Extract the [x, y] coordinate from the center of the cell holding the provided text.  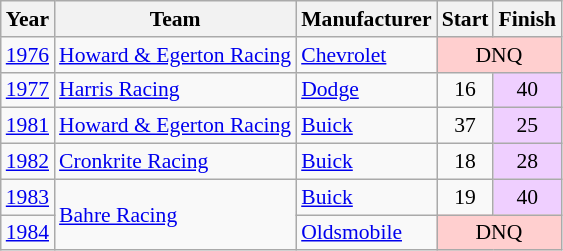
Start [466, 19]
1983 [28, 197]
Chevrolet [366, 55]
18 [466, 162]
25 [527, 126]
Oldsmobile [366, 233]
Finish [527, 19]
28 [527, 162]
1984 [28, 233]
1976 [28, 55]
16 [466, 90]
Manufacturer [366, 19]
Cronkrite Racing [175, 162]
1977 [28, 90]
Team [175, 19]
Harris Racing [175, 90]
Year [28, 19]
19 [466, 197]
1981 [28, 126]
Bahre Racing [175, 214]
1982 [28, 162]
37 [466, 126]
Dodge [366, 90]
